Return the (X, Y) coordinate for the center point of the cell that contains the specified text.  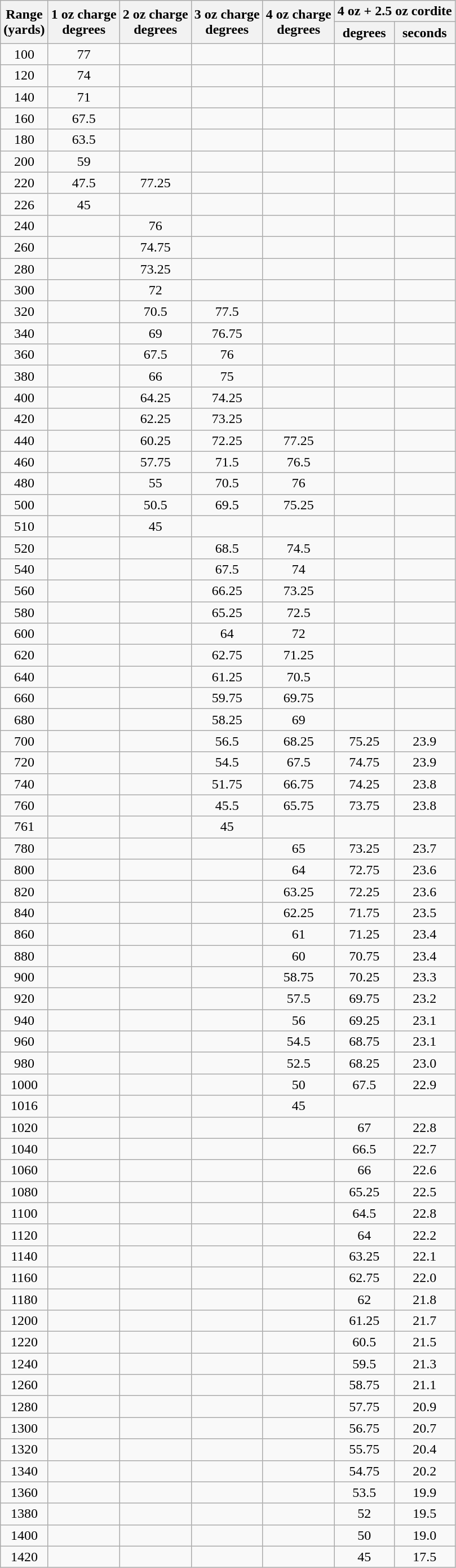
1200 (24, 1321)
200 (24, 161)
800 (24, 870)
1300 (24, 1428)
22.6 (424, 1170)
1120 (24, 1235)
23.2 (424, 999)
53.5 (364, 1492)
71.75 (364, 913)
17.5 (424, 1557)
1400 (24, 1535)
540 (24, 569)
780 (24, 848)
22.7 (424, 1149)
220 (24, 183)
71.5 (227, 462)
400 (24, 398)
52 (364, 1514)
1420 (24, 1557)
380 (24, 376)
280 (24, 269)
1240 (24, 1364)
1380 (24, 1514)
180 (24, 140)
920 (24, 999)
22.5 (424, 1192)
480 (24, 483)
460 (24, 462)
22.2 (424, 1235)
226 (24, 204)
600 (24, 634)
510 (24, 526)
740 (24, 784)
45.5 (227, 805)
60 (299, 956)
340 (24, 333)
seconds (424, 33)
52.5 (299, 1063)
19.0 (424, 1535)
520 (24, 548)
300 (24, 290)
69.5 (227, 505)
66.75 (299, 784)
1016 (24, 1106)
900 (24, 977)
51.75 (227, 784)
47.5 (83, 183)
22.1 (424, 1256)
72.75 (364, 870)
20.9 (424, 1407)
65 (299, 848)
66.25 (227, 591)
54.75 (364, 1471)
420 (24, 419)
21.5 (424, 1342)
360 (24, 355)
4 oz + 2.5 oz cordite (395, 11)
65.75 (299, 805)
820 (24, 891)
840 (24, 913)
880 (24, 956)
1180 (24, 1299)
73.75 (364, 805)
66.5 (364, 1149)
68.75 (364, 1042)
64.5 (364, 1213)
75 (227, 376)
Range(yards) (24, 22)
2 oz chargedegrees (156, 22)
70.75 (364, 956)
1320 (24, 1450)
56.5 (227, 741)
23.3 (424, 977)
1260 (24, 1385)
71 (83, 97)
100 (24, 54)
320 (24, 312)
60.5 (364, 1342)
19.9 (424, 1492)
680 (24, 720)
160 (24, 118)
1080 (24, 1192)
59.5 (364, 1364)
22.9 (424, 1085)
55.75 (364, 1450)
20.2 (424, 1471)
761 (24, 827)
22.0 (424, 1278)
660 (24, 698)
59 (83, 161)
1100 (24, 1213)
140 (24, 97)
62 (364, 1299)
240 (24, 226)
21.1 (424, 1385)
700 (24, 741)
20.7 (424, 1428)
580 (24, 612)
21.8 (424, 1299)
21.3 (424, 1364)
4 oz chargedegrees (299, 22)
56 (299, 1020)
60.25 (156, 441)
19.5 (424, 1514)
1220 (24, 1342)
70.25 (364, 977)
1160 (24, 1278)
77.5 (227, 312)
68.5 (227, 548)
1280 (24, 1407)
74.5 (299, 548)
64.25 (156, 398)
72.5 (299, 612)
260 (24, 247)
23.0 (424, 1063)
58.25 (227, 720)
21.7 (424, 1321)
640 (24, 677)
3 oz chargedegrees (227, 22)
20.4 (424, 1450)
500 (24, 505)
560 (24, 591)
56.75 (364, 1428)
720 (24, 763)
760 (24, 805)
57.5 (299, 999)
1000 (24, 1085)
50.5 (156, 505)
55 (156, 483)
1140 (24, 1256)
77 (83, 54)
59.75 (227, 698)
1 oz chargedegrees (83, 22)
980 (24, 1063)
1020 (24, 1127)
23.5 (424, 913)
69.25 (364, 1020)
67 (364, 1127)
degrees (364, 33)
63.5 (83, 140)
940 (24, 1020)
23.7 (424, 848)
1040 (24, 1149)
76.75 (227, 333)
960 (24, 1042)
860 (24, 934)
440 (24, 441)
1360 (24, 1492)
620 (24, 655)
1060 (24, 1170)
1340 (24, 1471)
61 (299, 934)
76.5 (299, 462)
120 (24, 76)
